Provide the (x, y) coordinate of the cell's center where the given text is located.  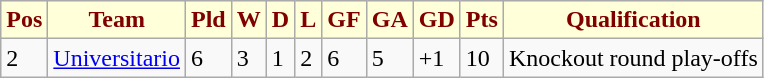
W (248, 20)
Team (117, 20)
Knockout round play-offs (633, 58)
Qualification (633, 20)
3 (248, 58)
D (280, 20)
5 (390, 58)
10 (482, 58)
GD (436, 20)
L (308, 20)
Pts (482, 20)
+1 (436, 58)
GA (390, 20)
GF (344, 20)
Pld (209, 20)
Pos (24, 20)
Universitario (117, 58)
1 (280, 58)
